Locate the cell with the specified text and output its [x, y] center coordinate. 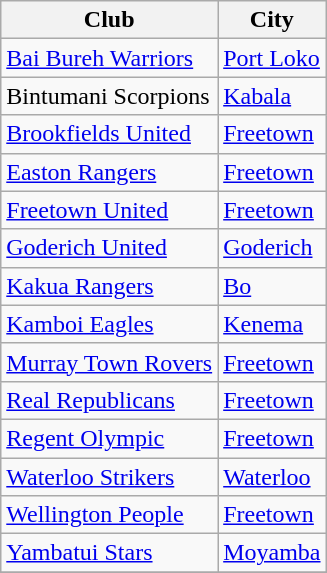
Club [110, 20]
Moyamba [272, 553]
Port Loko [272, 58]
Bai Bureh Warriors [110, 58]
Freetown United [110, 210]
Real Republicans [110, 400]
Brookfields United [110, 134]
Goderich [272, 248]
Kamboi Eagles [110, 324]
Easton Rangers [110, 172]
Waterloo Strikers [110, 477]
City [272, 20]
Goderich United [110, 248]
Bintumani Scorpions [110, 96]
Waterloo [272, 477]
Regent Olympic [110, 438]
Kabala [272, 96]
Yambatui Stars [110, 553]
Kenema [272, 324]
Murray Town Rovers [110, 362]
Kakua Rangers [110, 286]
Bo [272, 286]
Wellington People [110, 515]
